Scan for the cell matching the given text and deliver its (x, y) coordinate at center. 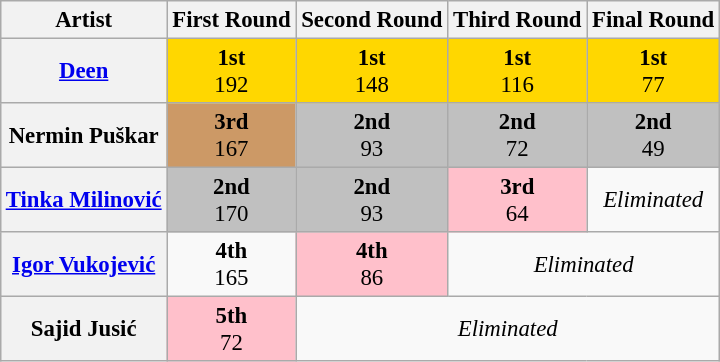
Deen (84, 72)
Nermin Puškar (84, 136)
Sajid Jusić (84, 330)
Second Round (372, 20)
First Round (232, 20)
Igor Vukojević (84, 264)
3rd64 (518, 200)
1st77 (654, 72)
5th72 (232, 330)
4th86 (372, 264)
4th165 (232, 264)
1st192 (232, 72)
Third Round (518, 20)
Artist (84, 20)
3rd167 (232, 136)
2nd49 (654, 136)
1st116 (518, 72)
1st148 (372, 72)
2nd170 (232, 200)
Tinka Milinović (84, 200)
Final Round (654, 20)
2nd72 (518, 136)
